Pinpoint the cell where the given text exists, returning its [x, y] midpoint coordinate. 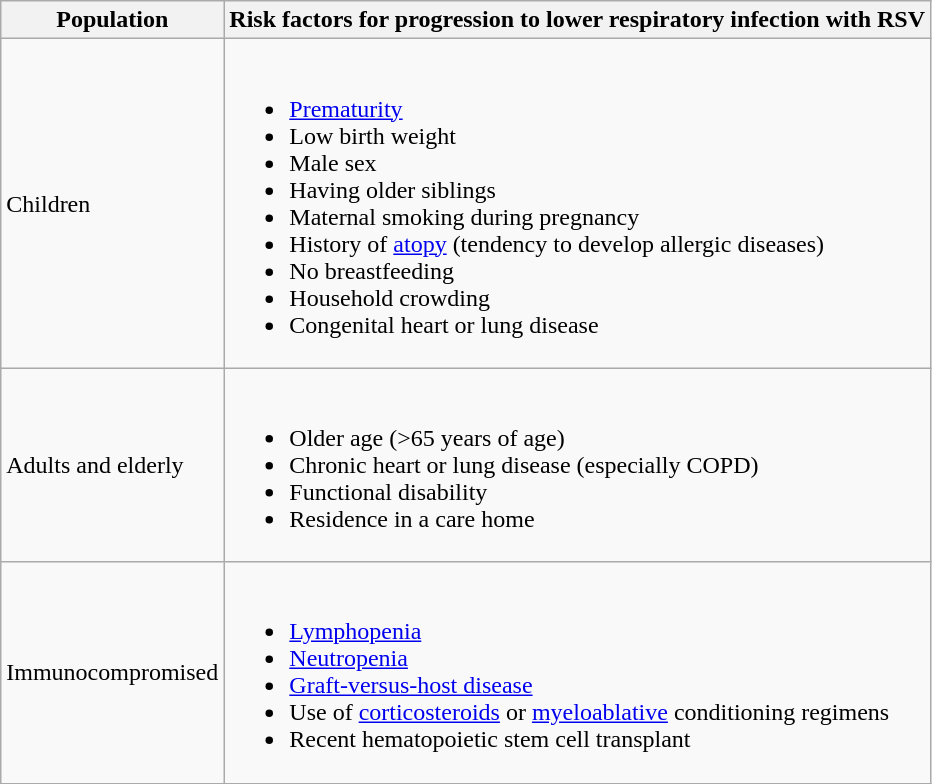
Older age (>65 years of age)Chronic heart or lung disease (especially COPD)Functional disabilityResidence in a care home [578, 465]
Children [112, 204]
LymphopeniaNeutropeniaGraft-versus-host diseaseUse of corticosteroids or myeloablative conditioning regimensRecent hematopoietic stem cell transplant [578, 672]
Immunocompromised [112, 672]
Risk factors for progression to lower respiratory infection with RSV [578, 20]
Population [112, 20]
Adults and elderly [112, 465]
